Return (X, Y) of the center of cell containing provided text 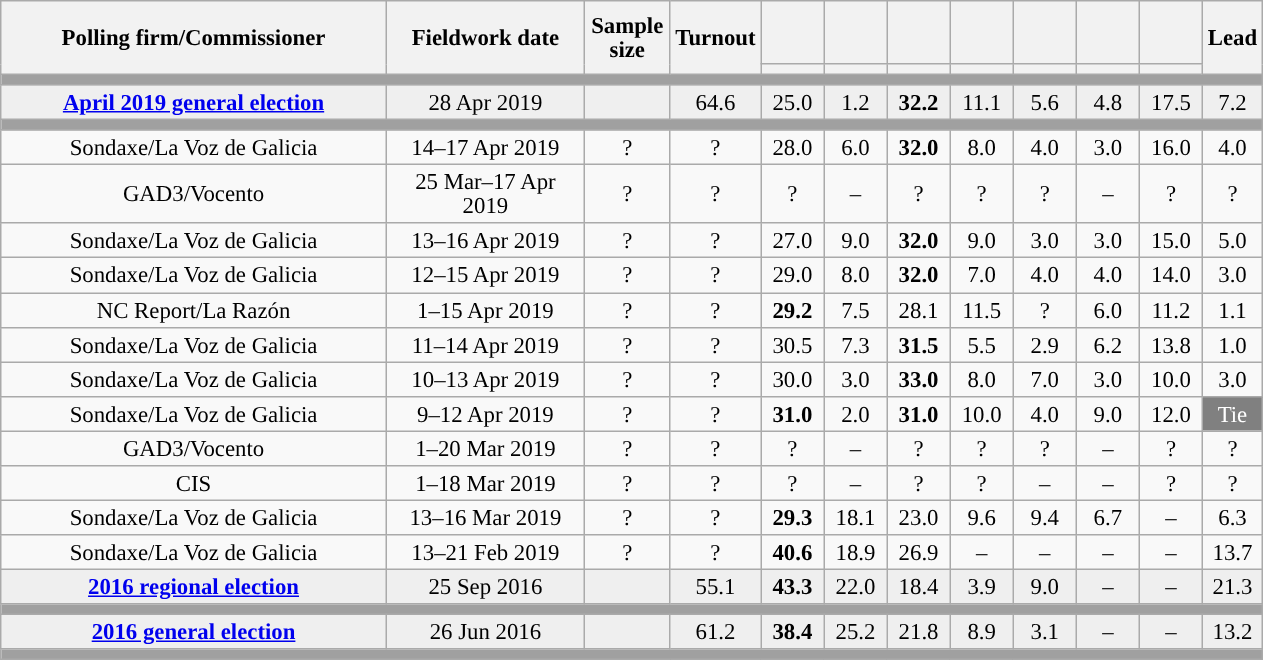
26.9 (918, 552)
Polling firm/Commissioner (194, 38)
14.0 (1170, 276)
28.1 (918, 310)
15.0 (1170, 242)
9–12 Apr 2019 (485, 414)
11.1 (982, 102)
30.5 (792, 344)
11–14 Apr 2019 (485, 344)
11.5 (982, 310)
9.4 (1044, 518)
27.0 (792, 242)
28.0 (792, 148)
13–21 Feb 2019 (485, 552)
18.9 (856, 552)
21.3 (1232, 586)
6.7 (1108, 518)
14–17 Apr 2019 (485, 148)
33.0 (918, 380)
CIS (194, 484)
3.9 (982, 586)
61.2 (716, 632)
29.0 (792, 276)
18.4 (918, 586)
1.0 (1232, 344)
13–16 Apr 2019 (485, 242)
3.1 (1044, 632)
10–13 Apr 2019 (485, 380)
25.2 (856, 632)
7.5 (856, 310)
13–16 Mar 2019 (485, 518)
7.2 (1232, 102)
55.1 (716, 586)
13.7 (1232, 552)
26 Jun 2016 (485, 632)
1.2 (856, 102)
7.3 (856, 344)
Fieldwork date (485, 38)
5.5 (982, 344)
22.0 (856, 586)
18.1 (856, 518)
1–18 Mar 2019 (485, 484)
2016 general election (194, 632)
April 2019 general election (194, 102)
1–15 Apr 2019 (485, 310)
31.5 (918, 344)
Turnout (716, 38)
Tie (1232, 414)
11.2 (1170, 310)
28 Apr 2019 (485, 102)
25 Sep 2016 (485, 586)
4.8 (1108, 102)
2.0 (856, 414)
25.0 (792, 102)
6.2 (1108, 344)
17.5 (1170, 102)
5.6 (1044, 102)
NC Report/La Razón (194, 310)
23.0 (918, 518)
8.9 (982, 632)
12–15 Apr 2019 (485, 276)
1.1 (1232, 310)
25 Mar–17 Apr 2019 (485, 194)
Lead (1232, 38)
9.6 (982, 518)
Sample size (627, 38)
21.8 (918, 632)
6.3 (1232, 518)
12.0 (1170, 414)
30.0 (792, 380)
2.9 (1044, 344)
2016 regional election (194, 586)
29.2 (792, 310)
38.4 (792, 632)
13.8 (1170, 344)
40.6 (792, 552)
1–20 Mar 2019 (485, 448)
16.0 (1170, 148)
43.3 (792, 586)
29.3 (792, 518)
13.2 (1232, 632)
5.0 (1232, 242)
64.6 (716, 102)
32.2 (918, 102)
